Determine the (x, y) coordinate at the center of the cell enclosing the given text.  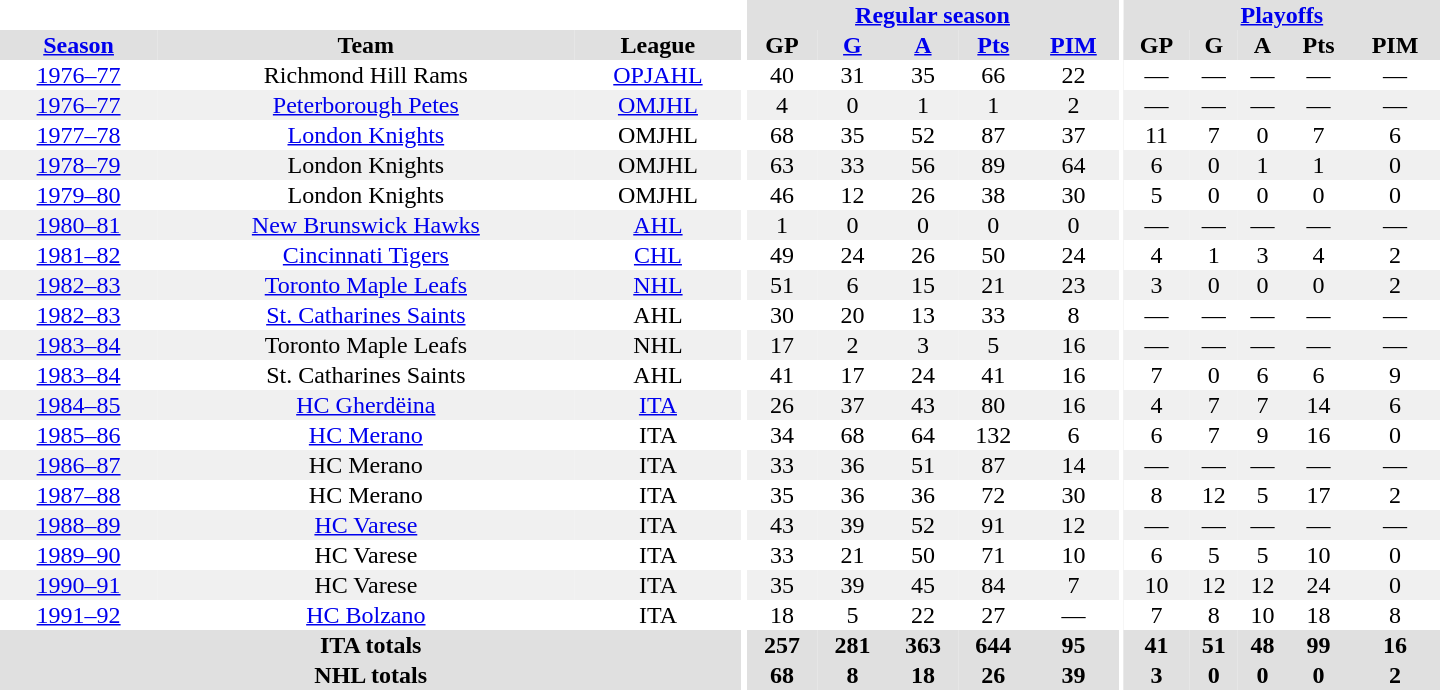
66 (993, 75)
Richmond Hill Rams (366, 75)
Peterborough Petes (366, 105)
132 (993, 435)
49 (782, 255)
11 (1157, 135)
56 (923, 165)
1989–90 (78, 555)
15 (923, 285)
1986–87 (78, 465)
20 (852, 315)
Cincinnati Tigers (366, 255)
99 (1318, 645)
38 (993, 195)
1981–82 (78, 255)
Team (366, 45)
34 (782, 435)
84 (993, 585)
40 (782, 75)
45 (923, 585)
NHL totals (370, 675)
CHL (658, 255)
HC Bolzano (366, 615)
1991–92 (78, 615)
48 (1262, 645)
New Brunswick Hawks (366, 225)
ITA totals (370, 645)
OPJAHL (658, 75)
League (658, 45)
1990–91 (78, 585)
1978–79 (78, 165)
1979–80 (78, 195)
1980–81 (78, 225)
1985–86 (78, 435)
363 (923, 645)
644 (993, 645)
1984–85 (78, 405)
71 (993, 555)
27 (993, 615)
1977–78 (78, 135)
13 (923, 315)
1987–88 (78, 495)
Season (78, 45)
89 (993, 165)
Playoffs (1282, 15)
63 (782, 165)
72 (993, 495)
95 (1074, 645)
281 (852, 645)
HC Gherdëina (366, 405)
46 (782, 195)
23 (1074, 285)
1988–89 (78, 525)
91 (993, 525)
80 (993, 405)
31 (852, 75)
Regular season (933, 15)
257 (782, 645)
